Identify which cell holds the provided text, then report its (x, y) central coordinate. 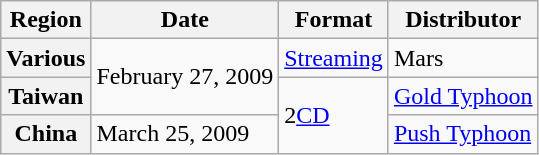
Various (46, 58)
Push Typhoon (463, 134)
Taiwan (46, 96)
Gold Typhoon (463, 96)
Region (46, 20)
Format (334, 20)
China (46, 134)
March 25, 2009 (185, 134)
Distributor (463, 20)
Mars (463, 58)
February 27, 2009 (185, 77)
Streaming (334, 58)
Date (185, 20)
2CD (334, 115)
